Extract the (x, y) coordinate from the center of the cell holding the provided text.  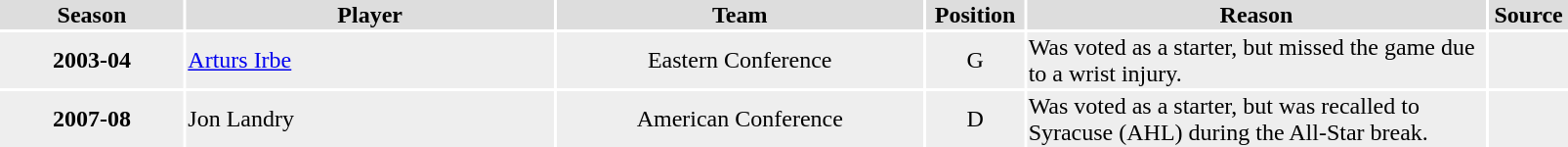
American Conference (740, 120)
Eastern Conference (740, 61)
Arturs Irbe (370, 61)
Season (92, 15)
D (975, 120)
Player (370, 15)
Team (740, 15)
Was voted as a starter, but was recalled to Syracuse (AHL) during the All-Star break. (1256, 120)
Was voted as a starter, but missed the game due to a wrist injury. (1256, 61)
Jon Landry (370, 120)
Position (975, 15)
2003-04 (92, 61)
2007-08 (92, 120)
G (975, 61)
Reason (1256, 15)
